Locate the cell with the specified text and output its [X, Y] center coordinate. 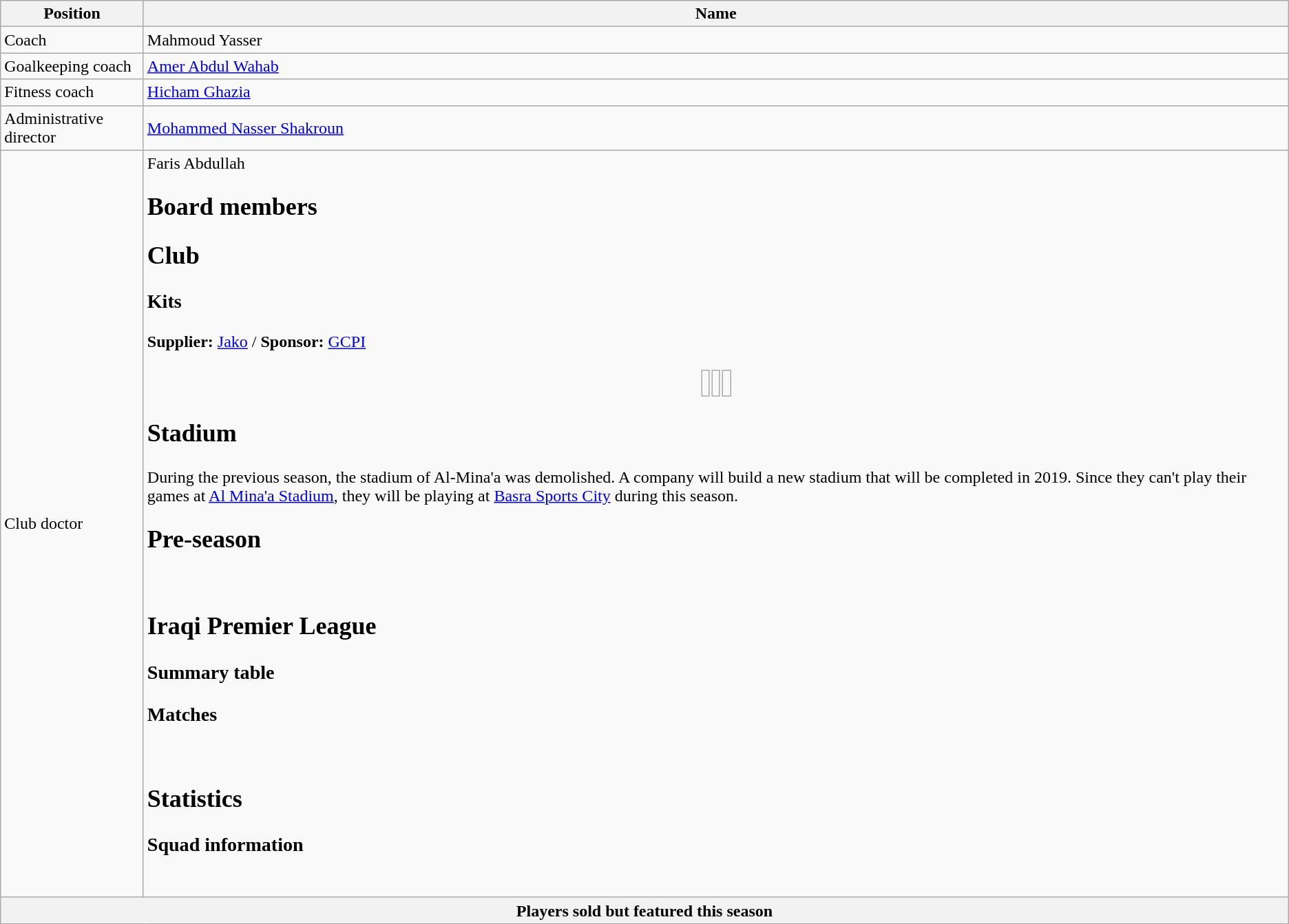
Mohammed Nasser Shakroun [716, 128]
Goalkeeping coach [72, 66]
Name [716, 14]
Players sold but featured this season [644, 910]
Club doctor [72, 523]
Position [72, 14]
Hicham Ghazia [716, 92]
Amer Abdul Wahab [716, 66]
Fitness coach [72, 92]
Mahmoud Yasser [716, 40]
Administrative director [72, 128]
Coach [72, 40]
